Search for the cell housing the specified text and yield its (X, Y) center coordinate. 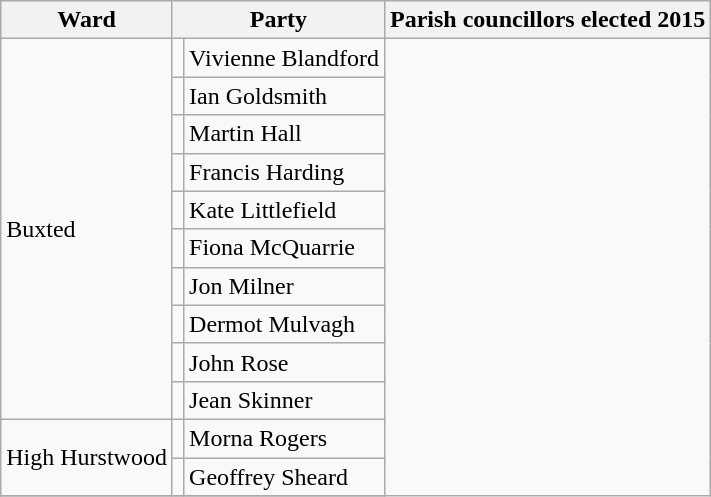
Morna Rogers (284, 438)
Parish councillors elected 2015 (547, 20)
Vivienne Blandford (284, 58)
Kate Littlefield (284, 210)
Fiona McQuarrie (284, 248)
Jean Skinner (284, 400)
John Rose (284, 362)
Buxted (87, 230)
Ian Goldsmith (284, 96)
Party (278, 20)
Martin Hall (284, 134)
Dermot Mulvagh (284, 324)
Francis Harding (284, 172)
Geoffrey Sheard (284, 477)
Ward (87, 20)
High Hurstwood (87, 457)
Jon Milner (284, 286)
